Return the [x, y] coordinate for the center point of the cell that contains the specified text.  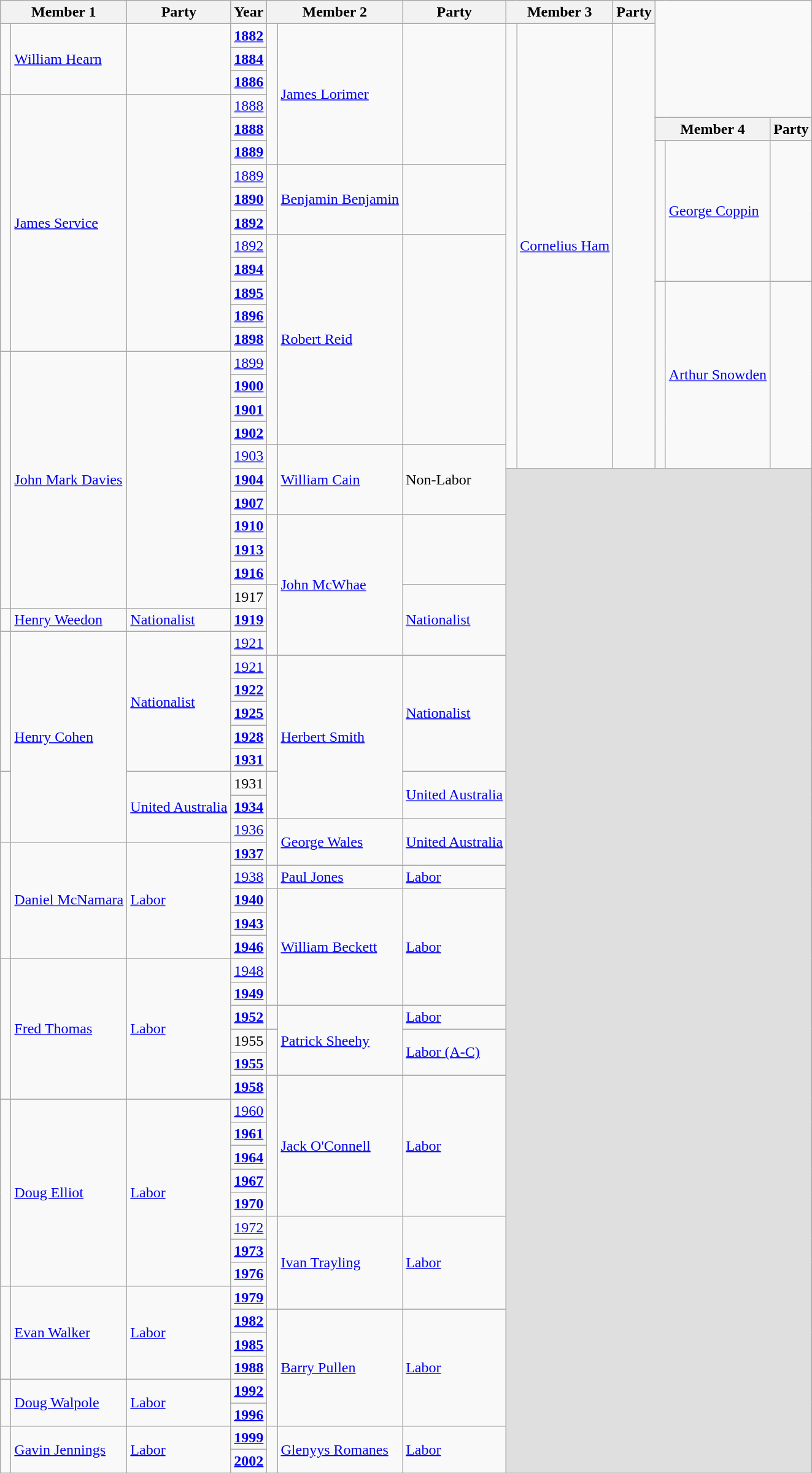
1949 [249, 993]
Member 4 [712, 129]
John Mark Davies [69, 480]
1919 [249, 620]
Cornelius Ham [565, 246]
William Hearn [69, 59]
Doug Elliot [69, 1192]
1937 [249, 853]
1917 [249, 596]
John McWhae [340, 585]
1972 [249, 1227]
1946 [249, 947]
Robert Reid [340, 339]
Non-Labor [454, 480]
1886 [249, 82]
1952 [249, 1017]
1890 [249, 199]
Daniel McNamara [69, 900]
1982 [249, 1321]
1913 [249, 550]
Arthur Snowden [717, 375]
1898 [249, 340]
Year [249, 12]
1895 [249, 293]
Labor (A-C) [454, 1052]
1925 [249, 713]
Glenyys Romanes [340, 1450]
1967 [249, 1181]
James Service [69, 222]
1940 [249, 900]
1936 [249, 830]
1907 [249, 503]
Gavin Jennings [69, 1450]
1961 [249, 1134]
Evan Walker [69, 1332]
Patrick Sheehy [340, 1040]
1884 [249, 59]
William Cain [340, 480]
1900 [249, 386]
1904 [249, 480]
Barry Pullen [340, 1367]
1899 [249, 363]
Benjamin Benjamin [340, 199]
Henry Weedon [69, 620]
James Lorimer [340, 94]
1964 [249, 1157]
1928 [249, 737]
1934 [249, 807]
1996 [249, 1414]
Ivan Trayling [340, 1262]
1903 [249, 456]
1979 [249, 1297]
1902 [249, 433]
William Beckett [340, 947]
1948 [249, 970]
1896 [249, 316]
1988 [249, 1367]
1976 [249, 1274]
Member 1 [64, 12]
George Coppin [717, 211]
1882 [249, 36]
1910 [249, 526]
1894 [249, 269]
Henry Cohen [69, 737]
Fred Thomas [69, 1028]
1999 [249, 1438]
1916 [249, 573]
1922 [249, 690]
Paul Jones [340, 877]
1985 [249, 1344]
1901 [249, 410]
1973 [249, 1251]
2002 [249, 1461]
1943 [249, 923]
Herbert Smith [340, 736]
1992 [249, 1391]
Doug Walpole [69, 1402]
1958 [249, 1087]
George Wales [340, 842]
Jack O'Connell [340, 1146]
Member 3 [560, 12]
1960 [249, 1111]
1970 [249, 1204]
1938 [249, 877]
Member 2 [335, 12]
